Determine the [x, y] coordinate at the center of the cell enclosing the given text.  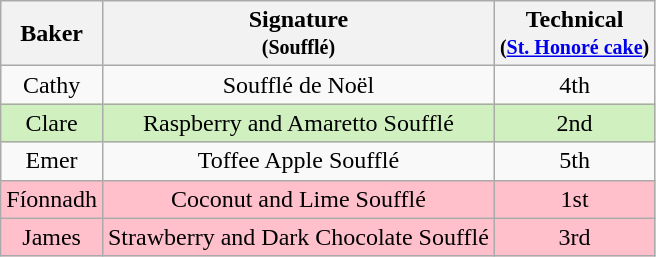
Cathy [52, 85]
Clare [52, 123]
Coconut and Lime Soufflé [298, 199]
Fíonnadh [52, 199]
Raspberry and Amaretto Soufflé [298, 123]
3rd [574, 237]
Signature(Soufflé) [298, 34]
4th [574, 85]
Soufflé de Noël [298, 85]
Toffee Apple Soufflé [298, 161]
Baker [52, 34]
Technical(St. Honoré cake) [574, 34]
Strawberry and Dark Chocolate Soufflé [298, 237]
2nd [574, 123]
5th [574, 161]
1st [574, 199]
Emer [52, 161]
James [52, 237]
